Capture the cell that displays the provided text and extract its (x, y) central coordinate. 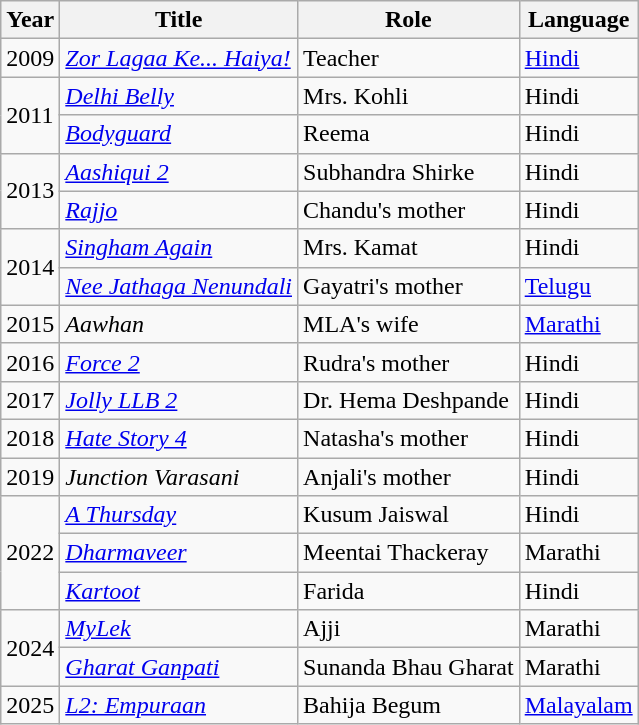
Ajji (409, 629)
Meentai Thackeray (409, 553)
2024 (30, 648)
2016 (30, 362)
Junction Varasani (179, 477)
Chandu's mother (409, 210)
Force 2 (179, 362)
A Thursday (179, 515)
Aawhan (179, 324)
Subhandra Shirke (409, 172)
Rajjo (179, 210)
MyLek (179, 629)
Zor Lagaa Ke... Haiya! (179, 58)
Anjali's mother (409, 477)
Mrs. Kohli (409, 96)
Mrs. Kamat (409, 248)
Delhi Belly (179, 96)
Kartoot (179, 591)
2019 (30, 477)
Singham Again (179, 248)
Hate Story 4 (179, 438)
Sunanda Bhau Gharat (409, 667)
Role (409, 20)
2018 (30, 438)
Natasha's mother (409, 438)
Dharmaveer (179, 553)
MLA's wife (409, 324)
L2: Empuraan (179, 705)
2009 (30, 58)
2025 (30, 705)
Farida (409, 591)
Malayalam (578, 705)
Title (179, 20)
Language (578, 20)
2011 (30, 115)
2015 (30, 324)
2014 (30, 267)
Bahija Begum (409, 705)
2013 (30, 191)
Nee Jathaga Nenundali (179, 286)
2022 (30, 553)
Aashiqui 2 (179, 172)
Reema (409, 134)
Teacher (409, 58)
Gharat Ganpati (179, 667)
Year (30, 20)
Jolly LLB 2 (179, 400)
Rudra's mother (409, 362)
2017 (30, 400)
Bodyguard (179, 134)
Kusum Jaiswal (409, 515)
Gayatri's mother (409, 286)
Telugu (578, 286)
Dr. Hema Deshpande (409, 400)
